Find where the given text appears and provide that cell's center as [x, y] coordinate. 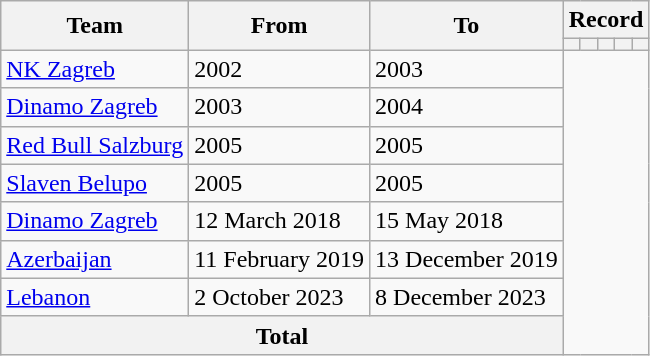
8 December 2023 [467, 297]
Azerbaijan [95, 259]
Lebanon [95, 297]
NK Zagreb [95, 69]
2002 [280, 69]
11 February 2019 [280, 259]
Team [95, 26]
12 March 2018 [280, 221]
2004 [467, 107]
Slaven Belupo [95, 183]
15 May 2018 [467, 221]
13 December 2019 [467, 259]
Red Bull Salzburg [95, 145]
To [467, 26]
2 October 2023 [280, 297]
From [280, 26]
Record [606, 20]
Total [282, 335]
